Provide the [X, Y] coordinate of the cell's center where the given text is located.  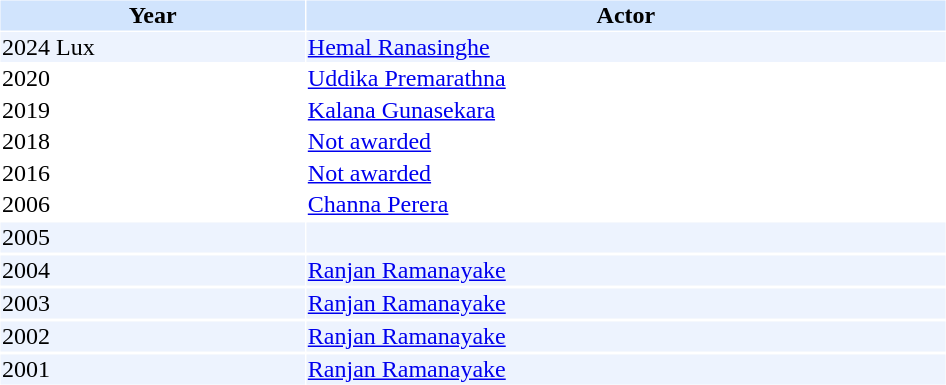
2002 [152, 337]
2020 [152, 79]
2004 [152, 271]
2005 [152, 237]
2024 Lux [152, 47]
2003 [152, 303]
Hemal Ranasinghe [626, 47]
Kalana Gunasekara [626, 110]
Channa Perera [626, 205]
2001 [152, 369]
Year [152, 15]
2019 [152, 110]
2018 [152, 141]
Actor [626, 15]
2016 [152, 173]
2006 [152, 205]
Uddika Premarathna [626, 79]
